Locate the cell with the specified text and output its (X, Y) center coordinate. 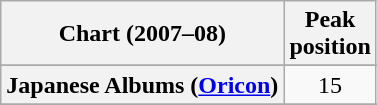
15 (330, 85)
Japanese Albums (Oricon) (142, 85)
Peakposition (330, 34)
Chart (2007–08) (142, 34)
